For the text-containing cell, return its midpoint in [x, y] coordinate format. 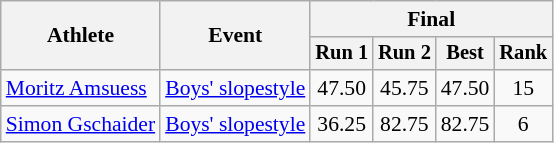
Run 1 [342, 54]
Event [235, 36]
Moritz Amsuess [80, 88]
Final [431, 19]
Run 2 [404, 54]
15 [523, 88]
45.75 [404, 88]
Rank [523, 54]
6 [523, 124]
Simon Gschaider [80, 124]
36.25 [342, 124]
Best [466, 54]
Athlete [80, 36]
